Return (X, Y) of the center of cell containing provided text 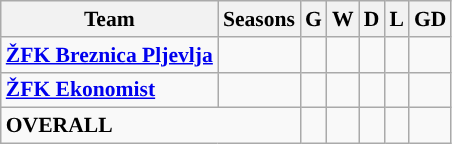
GD (430, 19)
ŽFK Breznica Pljevlja (110, 55)
OVERALL (150, 126)
D (372, 19)
ŽFK Ekonomist (110, 90)
L (396, 19)
G (314, 19)
Team (110, 19)
Seasons (259, 19)
W (343, 19)
